Extract the (x, y) coordinate from the center of the cell holding the provided text.  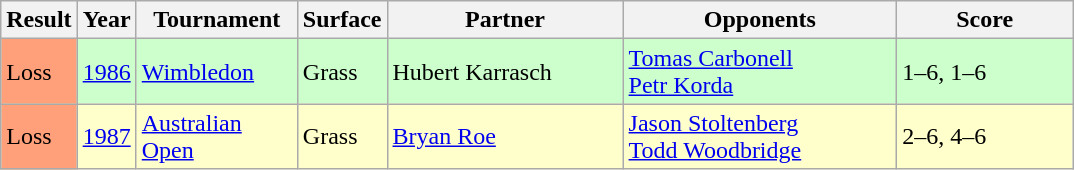
1–6, 1–6 (985, 72)
Bryan Roe (505, 136)
Tomas Carbonell Petr Korda (760, 72)
1986 (106, 72)
Jason Stoltenberg Todd Woodbridge (760, 136)
Score (985, 20)
Surface (342, 20)
Result (39, 20)
Wimbledon (216, 72)
1987 (106, 136)
Opponents (760, 20)
Year (106, 20)
Australian Open (216, 136)
Partner (505, 20)
Hubert Karrasch (505, 72)
Tournament (216, 20)
2–6, 4–6 (985, 136)
